Return the (x, y) coordinate for the center point of the cell that contains the specified text.  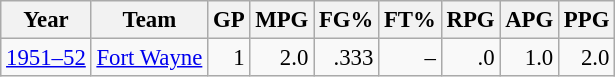
FT% (410, 20)
MPG (282, 20)
1951–52 (46, 58)
Fort Wayne (150, 58)
.333 (346, 58)
1 (229, 58)
– (410, 58)
RPG (470, 20)
Year (46, 20)
1.0 (530, 58)
.0 (470, 58)
Team (150, 20)
PPG (587, 20)
GP (229, 20)
APG (530, 20)
FG% (346, 20)
